Return the (X, Y) coordinate for the center point of the cell that contains the specified text.  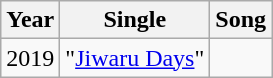
Song (241, 20)
Single (135, 20)
"Jiwaru Days" (135, 58)
Year (30, 20)
2019 (30, 58)
